Output the (x, y) coordinate of the center of the cell containing the given text.  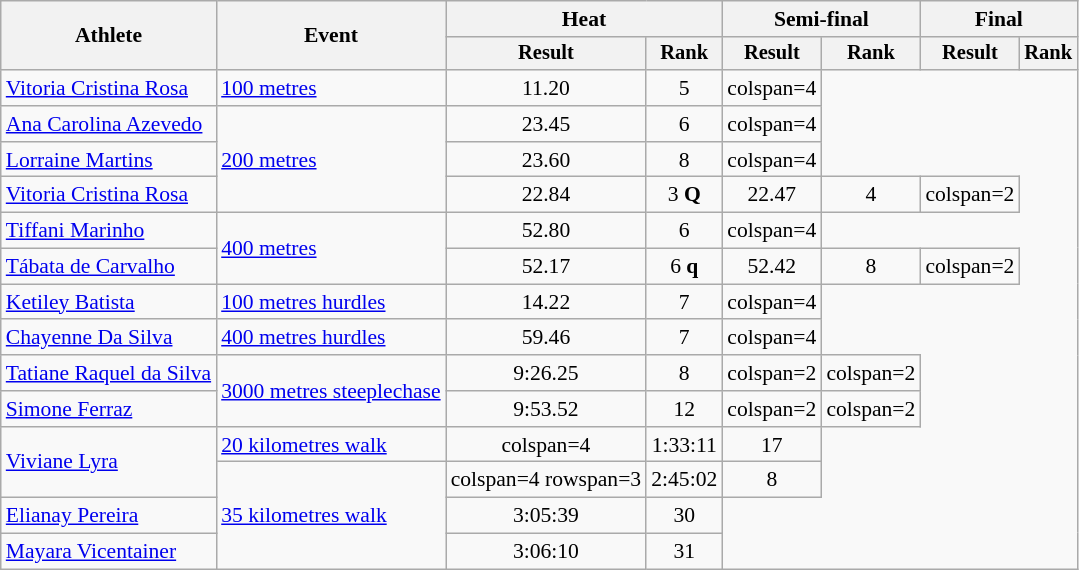
23.45 (546, 124)
Tatiane Raquel da Silva (108, 373)
Simone Ferraz (108, 409)
31 (684, 552)
11.20 (546, 88)
9:26.25 (546, 373)
52.80 (546, 231)
52.17 (546, 267)
Tábata de Carvalho (108, 267)
59.46 (546, 338)
Ketiley Batista (108, 302)
Viviane Lyra (108, 462)
Final (998, 19)
100 metres hurdles (331, 302)
2:45:02 (684, 480)
Semi-final (821, 19)
400 metres hurdles (331, 338)
52.42 (772, 267)
200 metres (331, 160)
22.84 (546, 195)
colspan=4 rowspan=3 (546, 480)
3 Q (684, 195)
35 kilometres walk (331, 516)
Mayara Vicentainer (108, 552)
Athlete (108, 36)
3:06:10 (546, 552)
100 metres (331, 88)
17 (772, 445)
9:53.52 (546, 409)
Elianay Pereira (108, 516)
400 metres (331, 248)
4 (870, 195)
22.47 (772, 195)
Heat (584, 19)
14.22 (546, 302)
5 (684, 88)
3000 metres steeplechase (331, 390)
Tiffani Marinho (108, 231)
6 q (684, 267)
3:05:39 (546, 516)
30 (684, 516)
Ana Carolina Azevedo (108, 124)
1:33:11 (684, 445)
Event (331, 36)
12 (684, 409)
Lorraine Martins (108, 160)
Chayenne Da Silva (108, 338)
20 kilometres walk (331, 445)
23.60 (546, 160)
